Search for the cell housing the specified text and yield its [X, Y] center coordinate. 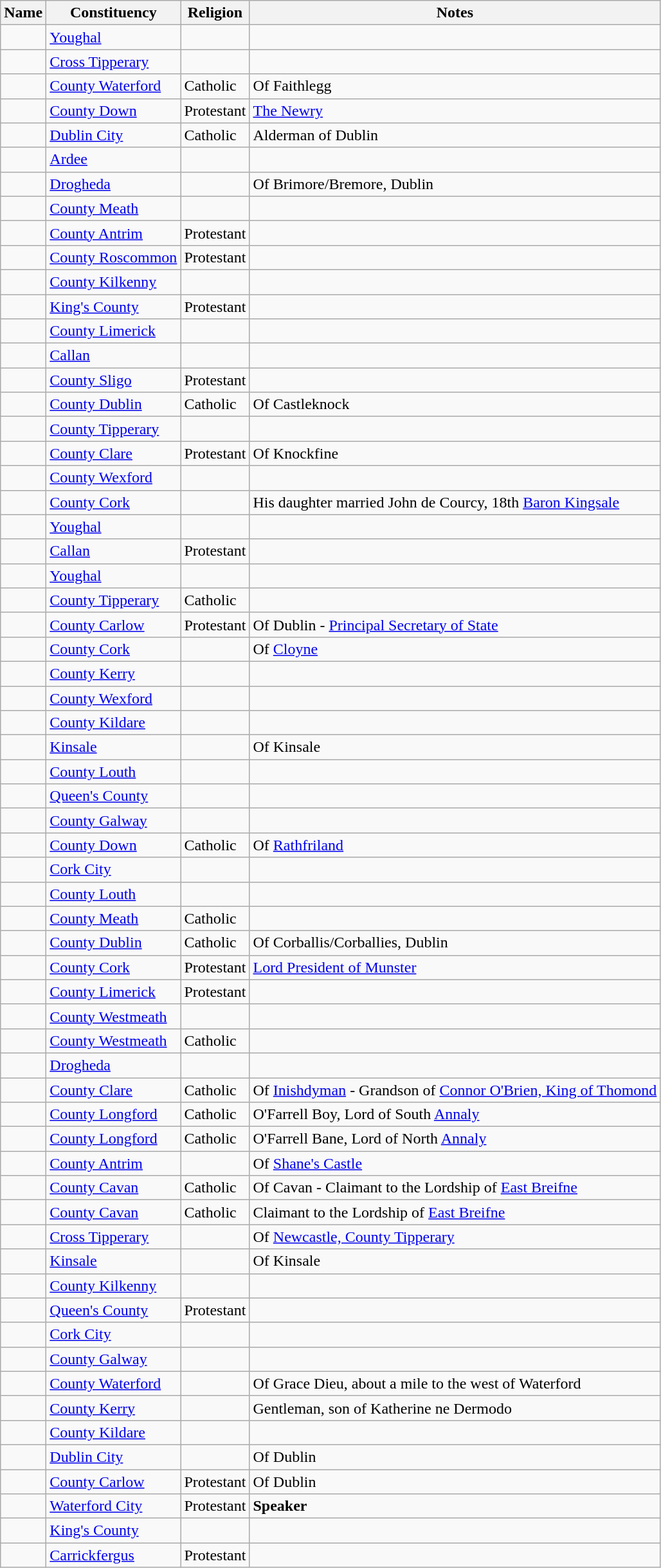
Of Faithlegg [455, 86]
O'Farrell Bane, Lord of North Annaly [455, 1139]
County Sligo [113, 380]
Alderman of Dublin [455, 135]
Ardee [113, 160]
Of Inishdyman - Grandson of Connor O'Brien, King of Thomond [455, 1090]
Of Rathfriland [455, 845]
Speaker [455, 1506]
Constituency [113, 13]
Carrickfergus [113, 1555]
Gentleman, son of Katherine ne Dermodo [455, 1408]
Of Corballis/Corballies, Dublin [455, 943]
Of Cavan - Claimant to the Lordship of East Breifne [455, 1188]
Of Brimore/Bremore, Dublin [455, 184]
Name [23, 13]
Of Castleknock [455, 405]
Lord President of Munster [455, 967]
Of Newcastle, County Tipperary [455, 1237]
Claimant to the Lordship of East Breifne [455, 1212]
Of Shane's Castle [455, 1163]
Of Grace Dieu, about a mile to the west of Waterford [455, 1383]
Of Cloyne [455, 649]
Of Knockfine [455, 453]
County Roscommon [113, 257]
O'Farrell Boy, Lord of South Annaly [455, 1115]
His daughter married John de Courcy, 18th Baron Kingsale [455, 502]
The Newry [455, 111]
Notes [455, 13]
Religion [215, 13]
Of Dublin - Principal Secretary of State [455, 624]
Waterford City [113, 1506]
